Output the [x, y] coordinate of the center of the cell containing the given text.  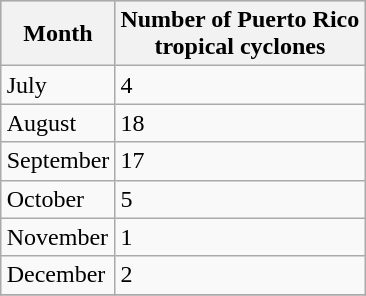
Month [58, 34]
July [58, 85]
17 [240, 161]
18 [240, 123]
October [58, 199]
December [58, 275]
August [58, 123]
4 [240, 85]
5 [240, 199]
Number of Puerto Ricotropical cyclones [240, 34]
1 [240, 237]
September [58, 161]
2 [240, 275]
November [58, 237]
